Extract the [X, Y] coordinate from the center of the cell holding the provided text.  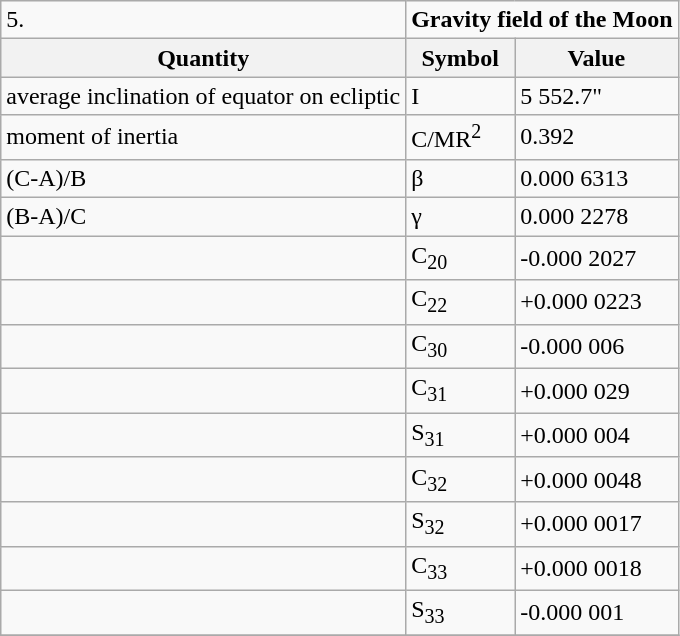
+0.000 0048 [596, 479]
5 552.7" [596, 96]
-0.000 2027 [596, 258]
(C-A)/B [204, 178]
C33 [460, 568]
(B-A)/C [204, 217]
+0.000 0223 [596, 302]
+0.000 0018 [596, 568]
+0.000 004 [596, 435]
-0.000 006 [596, 346]
0.392 [596, 138]
γ [460, 217]
-0.000 001 [596, 612]
Quantity [204, 58]
S31 [460, 435]
C/MR2 [460, 138]
Symbol [460, 58]
β [460, 178]
S33 [460, 612]
moment of inertia [204, 138]
5. [204, 20]
C30 [460, 346]
C22 [460, 302]
+0.000 029 [596, 391]
S32 [460, 524]
C31 [460, 391]
0.000 2278 [596, 217]
0.000 6313 [596, 178]
Gravity field of the Moon [542, 20]
Value [596, 58]
average inclination of equator on ecliptic [204, 96]
+0.000 0017 [596, 524]
I [460, 96]
C32 [460, 479]
C20 [460, 258]
